Capture the cell that displays the provided text and extract its [x, y] central coordinate. 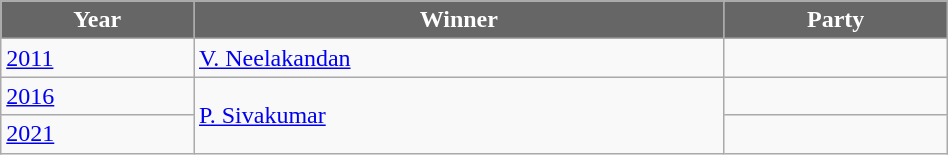
2021 [98, 134]
Year [98, 20]
Winner [460, 20]
Party [836, 20]
2016 [98, 96]
2011 [98, 58]
P. Sivakumar [460, 115]
V. Neelakandan [460, 58]
